For the text-containing cell, return its midpoint in (X, Y) coordinate format. 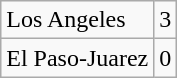
3 (166, 20)
Los Angeles (78, 20)
0 (166, 58)
El Paso-Juarez (78, 58)
